Locate the cell with the specified text and output its (x, y) center coordinate. 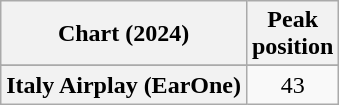
Italy Airplay (EarOne) (124, 85)
Peakposition (292, 34)
Chart (2024) (124, 34)
43 (292, 85)
